For the text-containing cell, return its midpoint in (x, y) coordinate format. 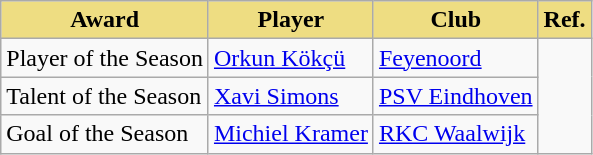
Talent of the Season (105, 96)
Club (456, 20)
Feyenoord (456, 58)
Xavi Simons (290, 96)
Award (105, 20)
Orkun Kökçü (290, 58)
RKC Waalwijk (456, 134)
Ref. (564, 20)
PSV Eindhoven (456, 96)
Player of the Season (105, 58)
Michiel Kramer (290, 134)
Player (290, 20)
Goal of the Season (105, 134)
